Locate the cell with the specified text and output its [X, Y] center coordinate. 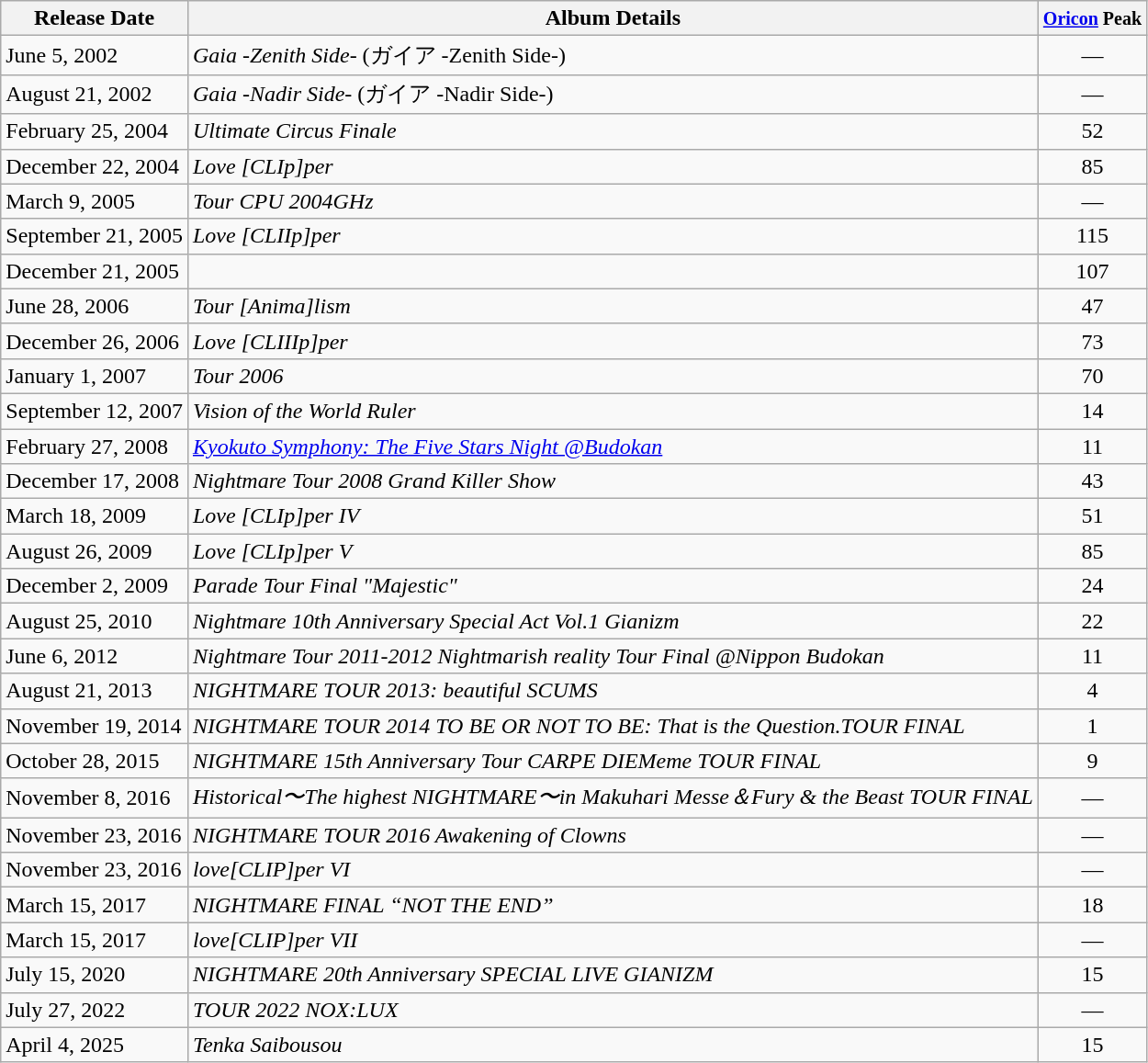
22 [1092, 621]
107 [1092, 271]
14 [1092, 411]
51 [1092, 516]
47 [1092, 306]
December 22, 2004 [95, 166]
Tour [Anima]lism [613, 306]
April 4, 2025 [95, 1045]
Love [CLIp]per [613, 166]
Tenka Saibousou [613, 1045]
December 26, 2006 [95, 341]
Parade Tour Final "Majestic" [613, 586]
9 [1092, 761]
70 [1092, 376]
Ultimate Circus Finale [613, 131]
March 18, 2009 [95, 516]
Tour 2006 [613, 376]
January 1, 2007 [95, 376]
NIGHTMARE FINAL “NOT THE END” [613, 905]
Gaia -Nadir Side- (ガイア -Nadir Side-) [613, 94]
June 5, 2002 [95, 55]
73 [1092, 341]
43 [1092, 481]
1 [1092, 726]
March 9, 2005 [95, 201]
24 [1092, 586]
July 15, 2020 [95, 975]
love[CLIP]per VII [613, 940]
August 26, 2009 [95, 551]
September 21, 2005 [95, 236]
October 28, 2015 [95, 761]
November 19, 2014 [95, 726]
Love [CLIp]per IV [613, 516]
NIGHTMARE TOUR 2016 Awakening of Clowns [613, 835]
Kyokuto Symphony: The Five Stars Night @Budokan [613, 446]
Love [CLIIp]per [613, 236]
February 27, 2008 [95, 446]
December 21, 2005 [95, 271]
June 6, 2012 [95, 656]
Gaia -Zenith Side- (ガイア -Zenith Side-) [613, 55]
July 27, 2022 [95, 1010]
February 25, 2004 [95, 131]
September 12, 2007 [95, 411]
June 28, 2006 [95, 306]
Album Details [613, 18]
November 8, 2016 [95, 797]
Tour CPU 2004GHz [613, 201]
August 21, 2002 [95, 94]
Love [CLIp]per V [613, 551]
18 [1092, 905]
August 25, 2010 [95, 621]
love[CLIP]per VI [613, 870]
Nightmare Tour 2011-2012 Nightmarish reality Tour Final @Nippon Budokan [613, 656]
115 [1092, 236]
NIGHTMARE TOUR 2013: beautiful SCUMS [613, 691]
Love [CLIIIp]per [613, 341]
NIGHTMARE 20th Anniversary SPECIAL LIVE GIANIZM [613, 975]
52 [1092, 131]
December 2, 2009 [95, 586]
December 17, 2008 [95, 481]
NIGHTMARE 15th Anniversary Tour CARPE DIEMeme TOUR FINAL [613, 761]
4 [1092, 691]
Nightmare Tour 2008 Grand Killer Show [613, 481]
Release Date [95, 18]
NIGHTMARE TOUR 2014 TO BE OR NOT TO BE: That is the Question.TOUR FINAL [613, 726]
Nightmare 10th Anniversary Special Act Vol.1 Gianizm [613, 621]
Historical〜The highest NIGHTMARE〜in Makuhari Messe＆Fury & the Beast TOUR FINAL [613, 797]
Oricon Peak [1092, 18]
Vision of the World Ruler [613, 411]
August 21, 2013 [95, 691]
TOUR 2022 NOX:LUX [613, 1010]
